Return [x, y] of the center of cell containing provided text 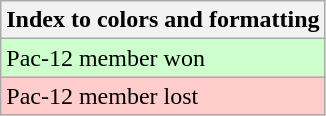
Pac-12 member won [163, 58]
Pac-12 member lost [163, 96]
Index to colors and formatting [163, 20]
